Locate the cell with the specified text and output its (x, y) center coordinate. 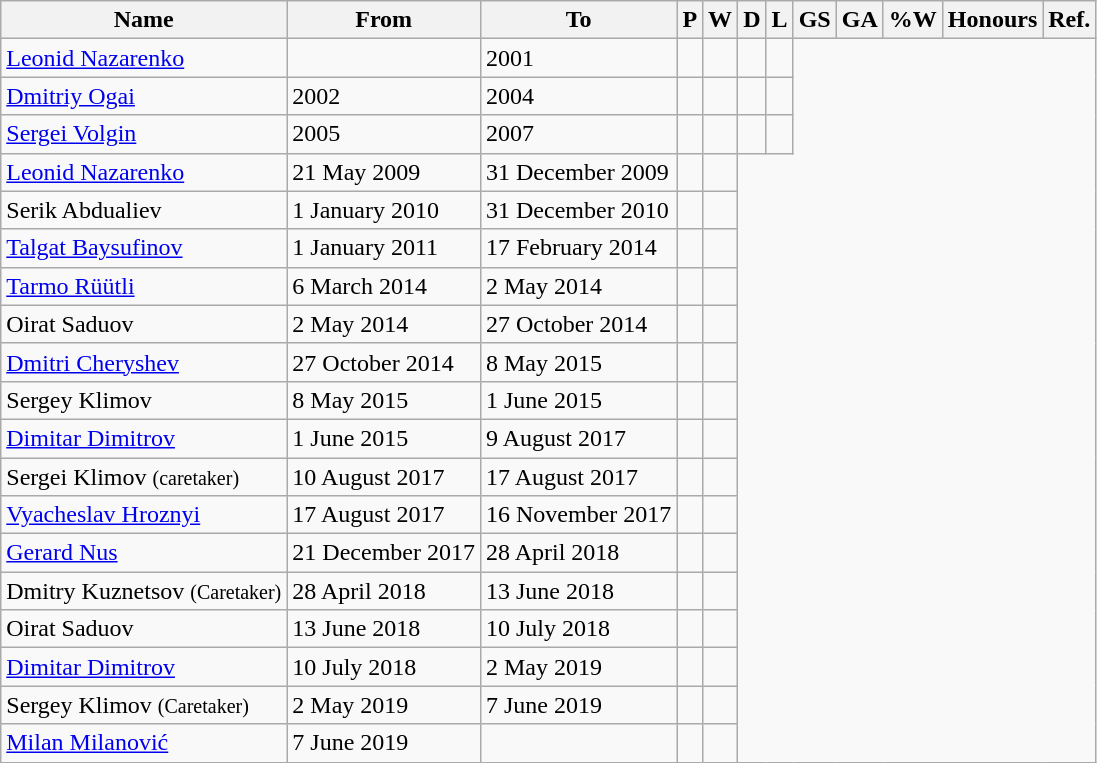
9 August 2017 (578, 438)
%W (912, 20)
31 December 2009 (578, 172)
From (384, 20)
2004 (578, 96)
Tarmo Rüütli (144, 286)
L (780, 20)
6 March 2014 (384, 286)
W (720, 20)
Name (144, 20)
GA (860, 20)
Sergei Klimov (caretaker) (144, 477)
2007 (578, 134)
Dmitriy Ogai (144, 96)
Sergei Volgin (144, 134)
17 February 2014 (578, 248)
Sergey Klimov (144, 400)
Milan Milanović (144, 743)
16 November 2017 (578, 515)
2005 (384, 134)
Dmitri Cheryshev (144, 362)
31 December 2010 (578, 210)
Ref. (1070, 20)
Dmitry Kuznetsov (Caretaker) (144, 591)
Gerard Nus (144, 553)
Vyacheslav Hroznyi (144, 515)
21 December 2017 (384, 553)
Honours (992, 20)
Talgat Baysufinov (144, 248)
D (752, 20)
1 January 2011 (384, 248)
Sergey Klimov (Caretaker) (144, 705)
10 August 2017 (384, 477)
GS (814, 20)
21 May 2009 (384, 172)
2001 (578, 58)
2002 (384, 96)
To (578, 20)
P (690, 20)
1 January 2010 (384, 210)
Serik Abdualiev (144, 210)
